Find where the given text appears and provide that cell's center as (x, y) coordinate. 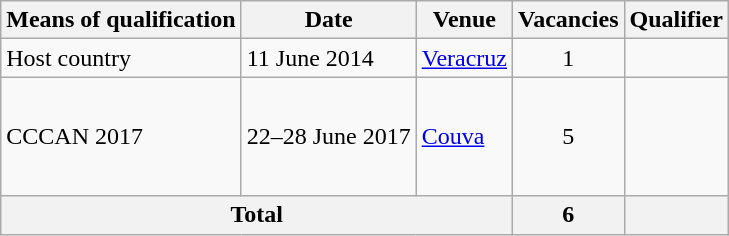
Host country (121, 58)
Couva (464, 136)
Qualifier (676, 20)
1 (569, 58)
Veracruz (464, 58)
CCCAN 2017 (121, 136)
22–28 June 2017 (328, 136)
Date (328, 20)
11 June 2014 (328, 58)
Venue (464, 20)
6 (569, 215)
Means of qualification (121, 20)
Vacancies (569, 20)
Total (257, 215)
5 (569, 136)
